Output the [x, y] coordinate of the center of the cell containing the given text.  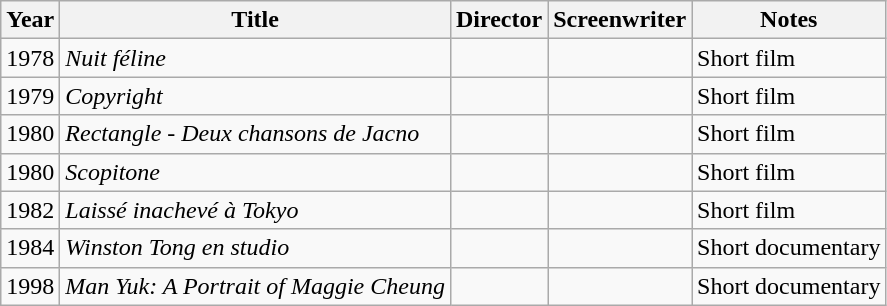
1979 [30, 96]
Copyright [256, 96]
Year [30, 20]
Scopitone [256, 172]
Laissé inachevé à Tokyo [256, 210]
1984 [30, 248]
Man Yuk: A Portrait of Maggie Cheung [256, 286]
Rectangle - Deux chansons de Jacno [256, 134]
Director [498, 20]
1998 [30, 286]
1978 [30, 58]
Winston Tong en studio [256, 248]
Notes [789, 20]
Nuit féline [256, 58]
Screenwriter [620, 20]
Title [256, 20]
1982 [30, 210]
